Determine the [x, y] coordinate at the center of the cell enclosing the given text.  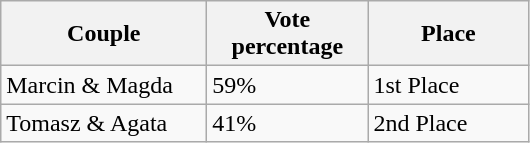
Couple [104, 34]
Place [448, 34]
41% [288, 123]
Tomasz & Agata [104, 123]
59% [288, 85]
Marcin & Magda [104, 85]
1st Place [448, 85]
2nd Place [448, 123]
Vote percentage [288, 34]
